Locate the cell with the specified text and output its (x, y) center coordinate. 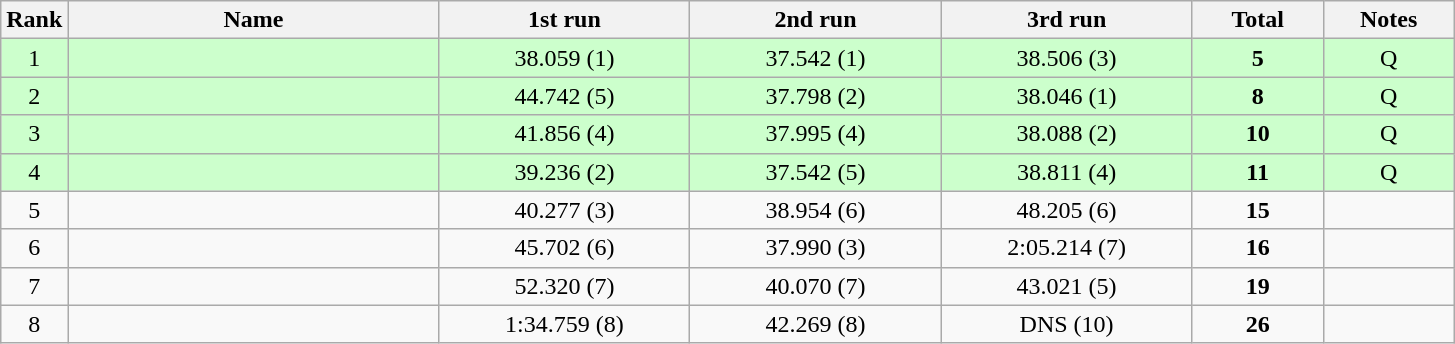
38.506 (3) (1066, 58)
16 (1258, 248)
1st run (564, 20)
Total (1258, 20)
11 (1258, 172)
38.046 (1) (1066, 96)
DNS (10) (1066, 324)
37.542 (5) (816, 172)
43.021 (5) (1066, 286)
42.269 (8) (816, 324)
19 (1258, 286)
2:05.214 (7) (1066, 248)
7 (34, 286)
40.277 (3) (564, 210)
45.702 (6) (564, 248)
48.205 (6) (1066, 210)
52.320 (7) (564, 286)
38.059 (1) (564, 58)
Rank (34, 20)
44.742 (5) (564, 96)
37.995 (4) (816, 134)
37.990 (3) (816, 248)
6 (34, 248)
3rd run (1066, 20)
38.954 (6) (816, 210)
2nd run (816, 20)
Name (254, 20)
41.856 (4) (564, 134)
38.088 (2) (1066, 134)
38.811 (4) (1066, 172)
2 (34, 96)
37.798 (2) (816, 96)
1 (34, 58)
39.236 (2) (564, 172)
3 (34, 134)
40.070 (7) (816, 286)
4 (34, 172)
1:34.759 (8) (564, 324)
15 (1258, 210)
10 (1258, 134)
Notes (1388, 20)
26 (1258, 324)
37.542 (1) (816, 58)
